Capture the cell that displays the provided text and extract its [x, y] central coordinate. 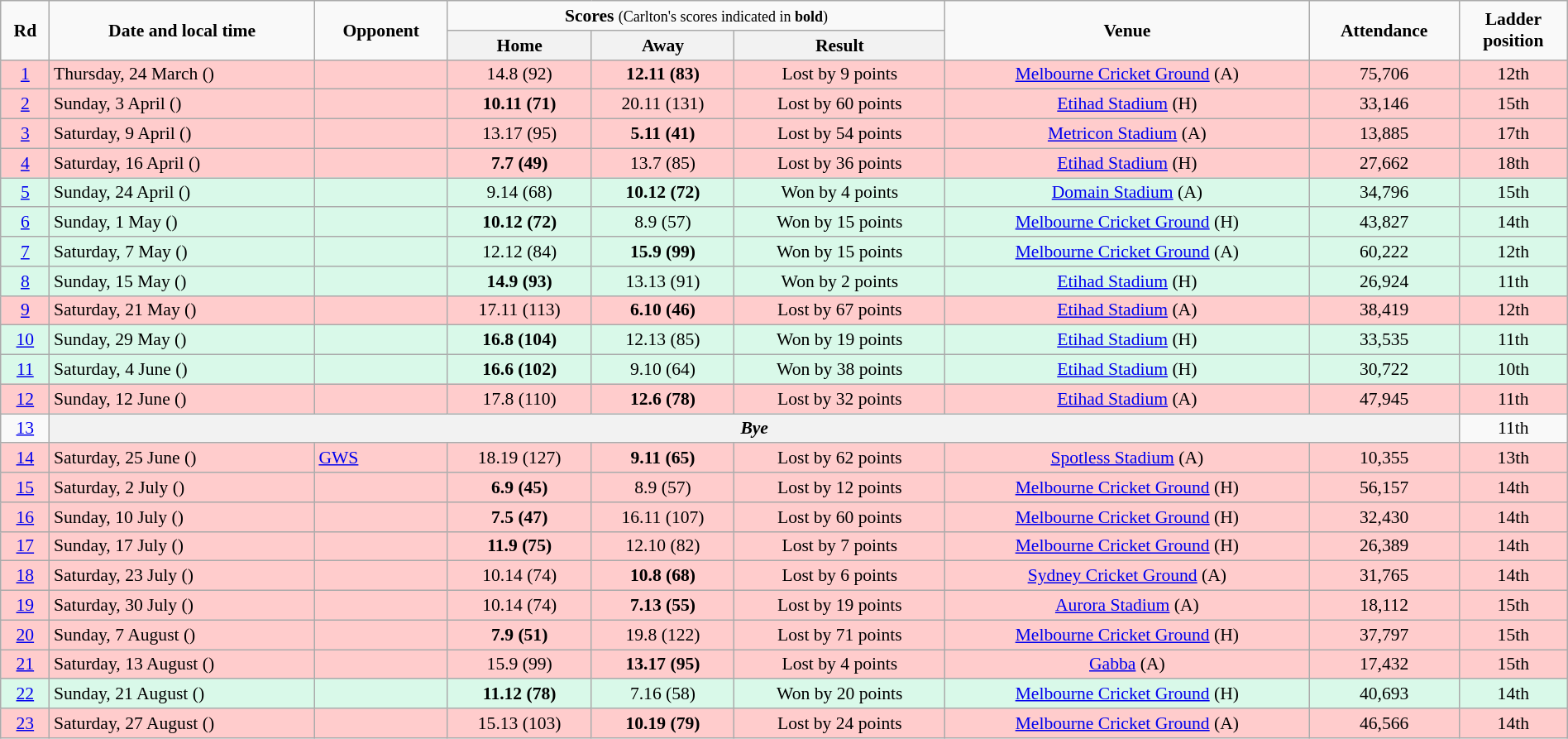
26,924 [1384, 281]
7.5 (47) [519, 517]
32,430 [1384, 517]
5.11 (41) [663, 134]
Lost by 36 points [840, 163]
Won by 4 points [840, 193]
16.6 (102) [519, 370]
17,432 [1384, 665]
11.12 (78) [519, 694]
Saturday, 9 April () [182, 134]
40,693 [1384, 694]
12.11 (83) [663, 74]
GWS [380, 458]
16.11 (107) [663, 517]
14.8 (92) [519, 74]
Spotless Stadium (A) [1127, 458]
19 [25, 606]
10,355 [1384, 458]
Lost by 9 points [840, 74]
Venue [1127, 30]
Rd [25, 30]
Lost by 67 points [840, 310]
Lost by 71 points [840, 635]
17.11 (113) [519, 310]
Sunday, 7 August () [182, 635]
Sunday, 12 June () [182, 399]
Home [519, 46]
Saturday, 7 May () [182, 252]
Attendance [1384, 30]
Won by 19 points [840, 340]
7.7 (49) [519, 163]
2 [25, 104]
19.8 (122) [663, 635]
10th [1513, 370]
Saturday, 27 August () [182, 723]
Lost by 32 points [840, 399]
20 [25, 635]
20.11 (131) [663, 104]
9.10 (64) [663, 370]
18th [1513, 163]
Lost by 12 points [840, 487]
11.9 (75) [519, 546]
33,535 [1384, 340]
13th [1513, 458]
Result [840, 46]
7 [25, 252]
4 [25, 163]
6.10 (46) [663, 310]
43,827 [1384, 223]
Ladderposition [1513, 30]
46,566 [1384, 723]
13,885 [1384, 134]
37,797 [1384, 635]
23 [25, 723]
16 [25, 517]
13 [25, 429]
Sunday, 15 May () [182, 281]
Sunday, 21 August () [182, 694]
21 [25, 665]
Saturday, 16 April () [182, 163]
Lost by 62 points [840, 458]
22 [25, 694]
Saturday, 2 July () [182, 487]
75,706 [1384, 74]
34,796 [1384, 193]
Saturday, 23 July () [182, 576]
Sunday, 10 July () [182, 517]
18,112 [1384, 606]
10 [25, 340]
18.19 (127) [519, 458]
38,419 [1384, 310]
Away [663, 46]
6.9 (45) [519, 487]
10.19 (79) [663, 723]
Aurora Stadium (A) [1127, 606]
1 [25, 74]
17.8 (110) [519, 399]
60,222 [1384, 252]
Gabba (A) [1127, 665]
12.12 (84) [519, 252]
Date and local time [182, 30]
10.8 (68) [663, 576]
Saturday, 13 August () [182, 665]
13.7 (85) [663, 163]
6 [25, 223]
Thursday, 24 March () [182, 74]
5 [25, 193]
7.9 (51) [519, 635]
7.16 (58) [663, 694]
17th [1513, 134]
Saturday, 30 July () [182, 606]
14 [25, 458]
56,157 [1384, 487]
Lost by 24 points [840, 723]
47,945 [1384, 399]
12.13 (85) [663, 340]
3 [25, 134]
Scores (Carlton's scores indicated in bold) [696, 16]
27,662 [1384, 163]
Lost by 4 points [840, 665]
Lost by 19 points [840, 606]
9.11 (65) [663, 458]
Saturday, 25 June () [182, 458]
9 [25, 310]
16.8 (104) [519, 340]
7.13 (55) [663, 606]
Sunday, 29 May () [182, 340]
Sunday, 1 May () [182, 223]
Lost by 6 points [840, 576]
15 [25, 487]
Lost by 54 points [840, 134]
10.11 (71) [519, 104]
18 [25, 576]
17 [25, 546]
Won by 2 points [840, 281]
12 [25, 399]
14.9 (93) [519, 281]
Sunday, 3 April () [182, 104]
11 [25, 370]
Sunday, 24 April () [182, 193]
Saturday, 4 June () [182, 370]
13.13 (91) [663, 281]
15.13 (103) [519, 723]
12.6 (78) [663, 399]
12.10 (82) [663, 546]
Sunday, 17 July () [182, 546]
9.14 (68) [519, 193]
Won by 38 points [840, 370]
Lost by 7 points [840, 546]
Domain Stadium (A) [1127, 193]
Won by 20 points [840, 694]
26,389 [1384, 546]
Saturday, 21 May () [182, 310]
33,146 [1384, 104]
Opponent [380, 30]
Metricon Stadium (A) [1127, 134]
Sydney Cricket Ground (A) [1127, 576]
Bye [754, 429]
30,722 [1384, 370]
31,765 [1384, 576]
8 [25, 281]
